For the text-containing cell, return its midpoint in [x, y] coordinate format. 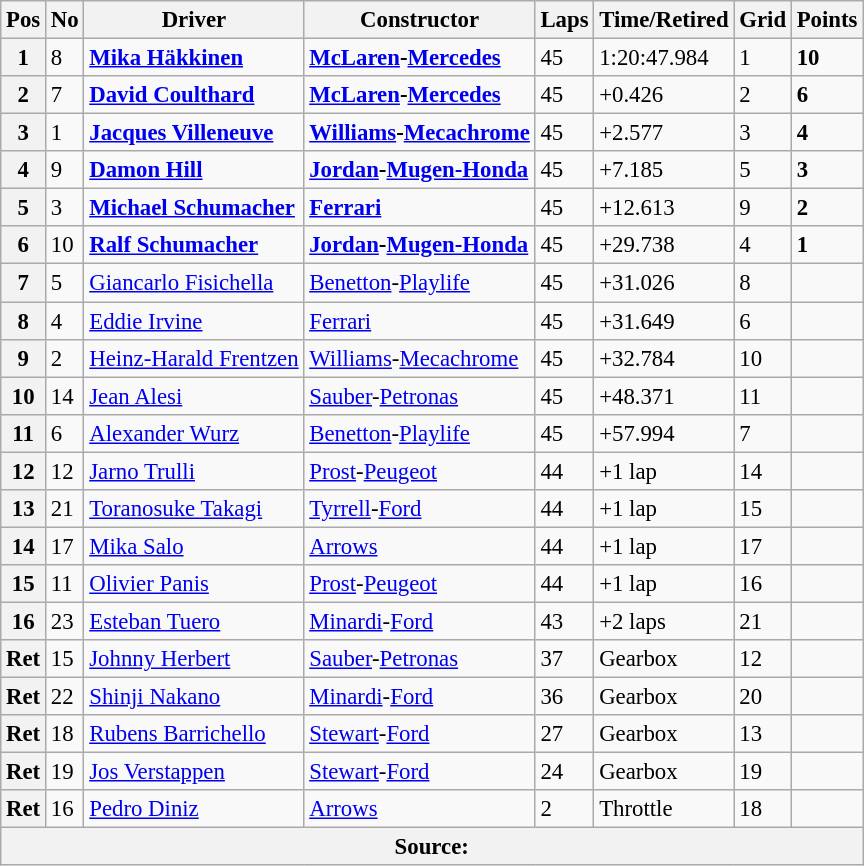
+12.613 [664, 208]
+0.426 [664, 95]
24 [564, 772]
+32.784 [664, 358]
Michael Schumacher [194, 208]
+2 laps [664, 621]
No [65, 20]
+29.738 [664, 245]
Laps [564, 20]
+7.185 [664, 170]
Time/Retired [664, 20]
Source: [432, 847]
Pedro Diniz [194, 809]
Jacques Villeneuve [194, 133]
Mika Salo [194, 546]
+31.649 [664, 321]
Toranosuke Takagi [194, 509]
Points [826, 20]
Damon Hill [194, 170]
Johnny Herbert [194, 659]
Giancarlo Fisichella [194, 283]
27 [564, 734]
Jarno Trulli [194, 471]
Tyrrell-Ford [420, 509]
Eddie Irvine [194, 321]
Throttle [664, 809]
+31.026 [664, 283]
+48.371 [664, 396]
Driver [194, 20]
Heinz-Harald Frentzen [194, 358]
Ralf Schumacher [194, 245]
Grid [762, 20]
Olivier Panis [194, 584]
Jean Alesi [194, 396]
23 [65, 621]
Rubens Barrichello [194, 734]
20 [762, 697]
Esteban Tuero [194, 621]
1:20:47.984 [664, 58]
36 [564, 697]
Constructor [420, 20]
37 [564, 659]
Pos [24, 20]
Jos Verstappen [194, 772]
Alexander Wurz [194, 433]
+57.994 [664, 433]
Shinji Nakano [194, 697]
+2.577 [664, 133]
43 [564, 621]
22 [65, 697]
Mika Häkkinen [194, 58]
David Coulthard [194, 95]
